Determine the [X, Y] coordinate at the center of the cell enclosing the given text.  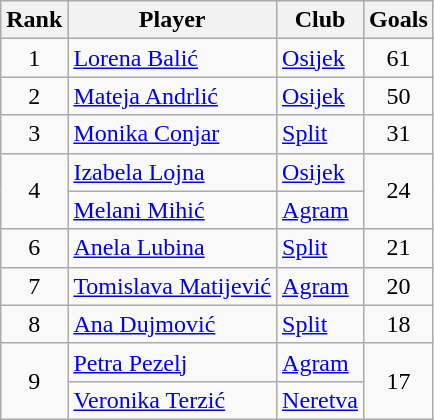
50 [399, 96]
Melani Mihić [172, 210]
4 [34, 191]
1 [34, 58]
Tomislava Matijević [172, 286]
24 [399, 191]
9 [34, 381]
20 [399, 286]
Mateja Andrlić [172, 96]
3 [34, 134]
Goals [399, 20]
Monika Conjar [172, 134]
61 [399, 58]
Club [320, 20]
Anela Lubina [172, 248]
8 [34, 324]
17 [399, 381]
18 [399, 324]
Ana Dujmović [172, 324]
2 [34, 96]
7 [34, 286]
Petra Pezelj [172, 362]
Neretva [320, 400]
21 [399, 248]
Rank [34, 20]
Izabela Lojna [172, 172]
Veronika Terzić [172, 400]
31 [399, 134]
Player [172, 20]
6 [34, 248]
Lorena Balić [172, 58]
